Pinpoint the cell where the given text exists, returning its [x, y] midpoint coordinate. 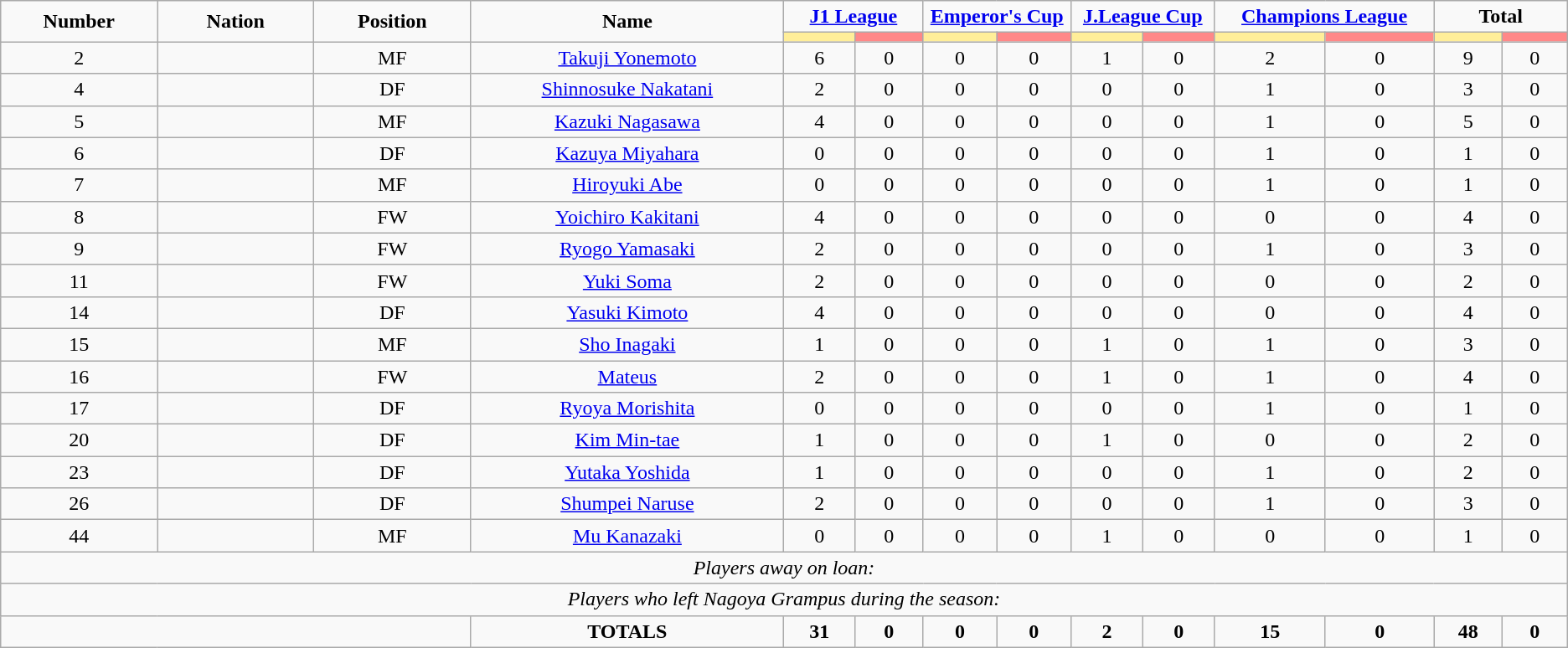
31 [819, 631]
Number [79, 22]
Takuji Yonemoto [627, 58]
Mu Kanazaki [627, 536]
44 [79, 536]
23 [79, 472]
Shumpei Naruse [627, 504]
Players away on loan: [784, 568]
Kazuki Nagasawa [627, 121]
Nation [236, 22]
Champions League [1324, 17]
Shinnosuke Nakatani [627, 90]
Emperor's Cup [997, 17]
14 [79, 312]
Kazuya Miyahara [627, 153]
Total [1501, 17]
Yoichiro Kakitani [627, 217]
20 [79, 440]
Ryoya Morishita [627, 409]
Ryogo Yamasaki [627, 249]
16 [79, 376]
48 [1467, 631]
26 [79, 504]
7 [79, 185]
J1 League [854, 17]
TOTALS [627, 631]
17 [79, 409]
Yutaka Yoshida [627, 472]
Players who left Nagoya Grampus during the season: [784, 599]
Name [627, 22]
Yasuki Kimoto [627, 312]
Hiroyuki Abe [627, 185]
J.League Cup [1142, 17]
Sho Inagaki [627, 344]
Kim Min-tae [627, 440]
Mateus [627, 376]
Yuki Soma [627, 280]
8 [79, 217]
Position [392, 22]
11 [79, 280]
